Detect which cell encompasses the target text, then output its [X, Y] center coordinate. 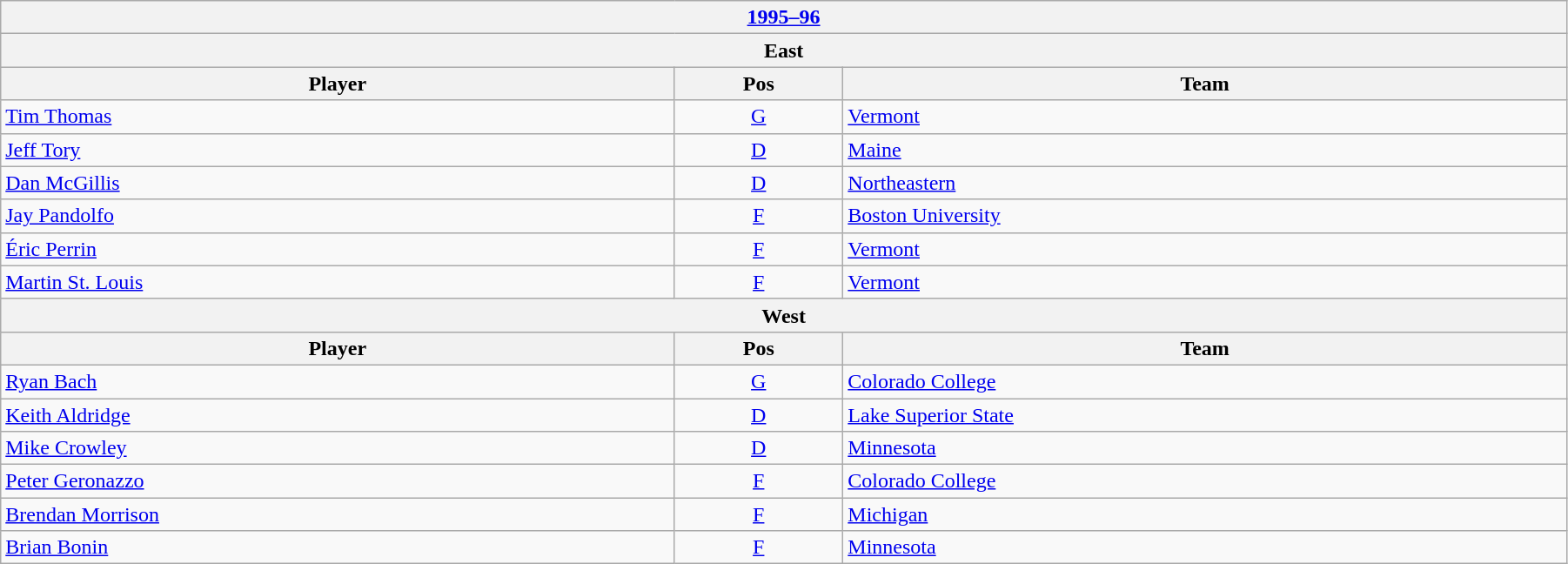
Martin St. Louis [338, 282]
West [784, 315]
Dan McGillis [338, 183]
Maine [1205, 150]
Boston University [1205, 216]
Mike Crowley [338, 448]
Keith Aldridge [338, 415]
1995–96 [784, 17]
Peter Geronazzo [338, 481]
Ryan Bach [338, 381]
Michigan [1205, 514]
East [784, 50]
Tim Thomas [338, 117]
Lake Superior State [1205, 415]
Éric Perrin [338, 249]
Brian Bonin [338, 547]
Northeastern [1205, 183]
Brendan Morrison [338, 514]
Jay Pandolfo [338, 216]
Jeff Tory [338, 150]
